For the text-containing cell, return its midpoint in [x, y] coordinate format. 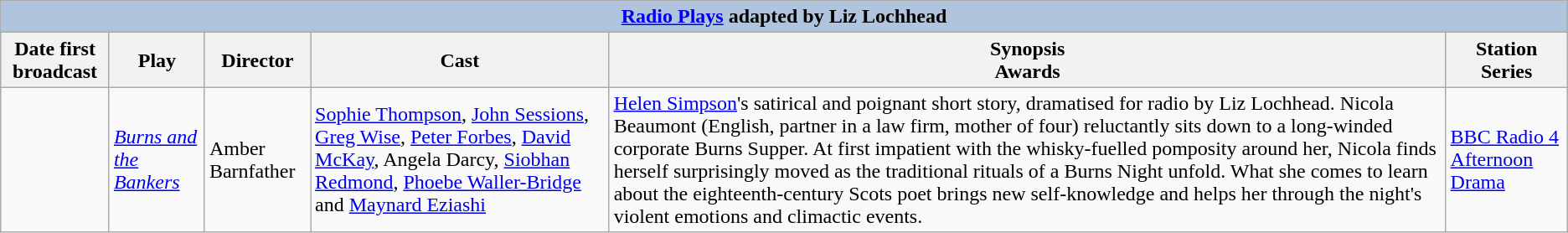
Date first broadcast [55, 60]
StationSeries [1506, 60]
Burns and the Bankers [157, 159]
Cast [461, 60]
BBC Radio 4 Afternoon Drama [1506, 159]
Sophie Thompson, John Sessions, Greg Wise, Peter Forbes, David McKay, Angela Darcy, Siobhan Redmond, Phoebe Waller-Bridge and Maynard Eziashi [461, 159]
Play [157, 60]
Amber Barnfather [257, 159]
SynopsisAwards [1027, 60]
Radio Plays adapted by Liz Lochhead [784, 17]
Director [257, 60]
